Return [X, Y] of the center of cell containing provided text 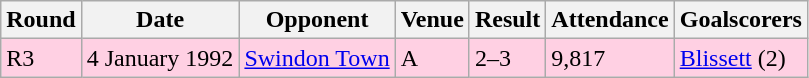
Blissett (2) [740, 58]
9,817 [610, 58]
Venue [432, 20]
R3 [41, 58]
Goalscorers [740, 20]
2–3 [507, 58]
Result [507, 20]
Opponent [317, 20]
Round [41, 20]
Swindon Town [317, 58]
Date [160, 20]
A [432, 58]
4 January 1992 [160, 58]
Attendance [610, 20]
